Output the (X, Y) coordinate of the center of the cell containing the given text.  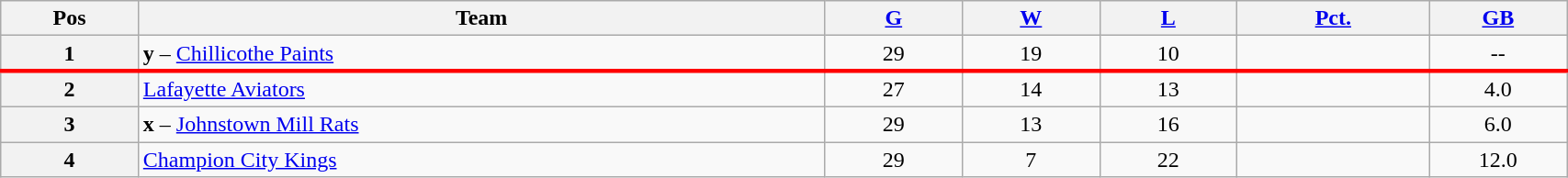
16 (1168, 124)
14 (1032, 89)
Pos (70, 18)
19 (1032, 53)
2 (70, 89)
22 (1168, 159)
GB (1498, 18)
G (894, 18)
3 (70, 124)
7 (1032, 159)
L (1168, 18)
Team (481, 18)
x – Johnstown Mill Rats (481, 124)
Champion City Kings (481, 159)
W (1032, 18)
12.0 (1498, 159)
Pct. (1334, 18)
4.0 (1498, 89)
y – Chillicothe Paints (481, 53)
-- (1498, 53)
Lafayette Aviators (481, 89)
4 (70, 159)
27 (894, 89)
6.0 (1498, 124)
10 (1168, 53)
1 (70, 53)
